Determine the [x, y] coordinate at the center of the cell enclosing the given text.  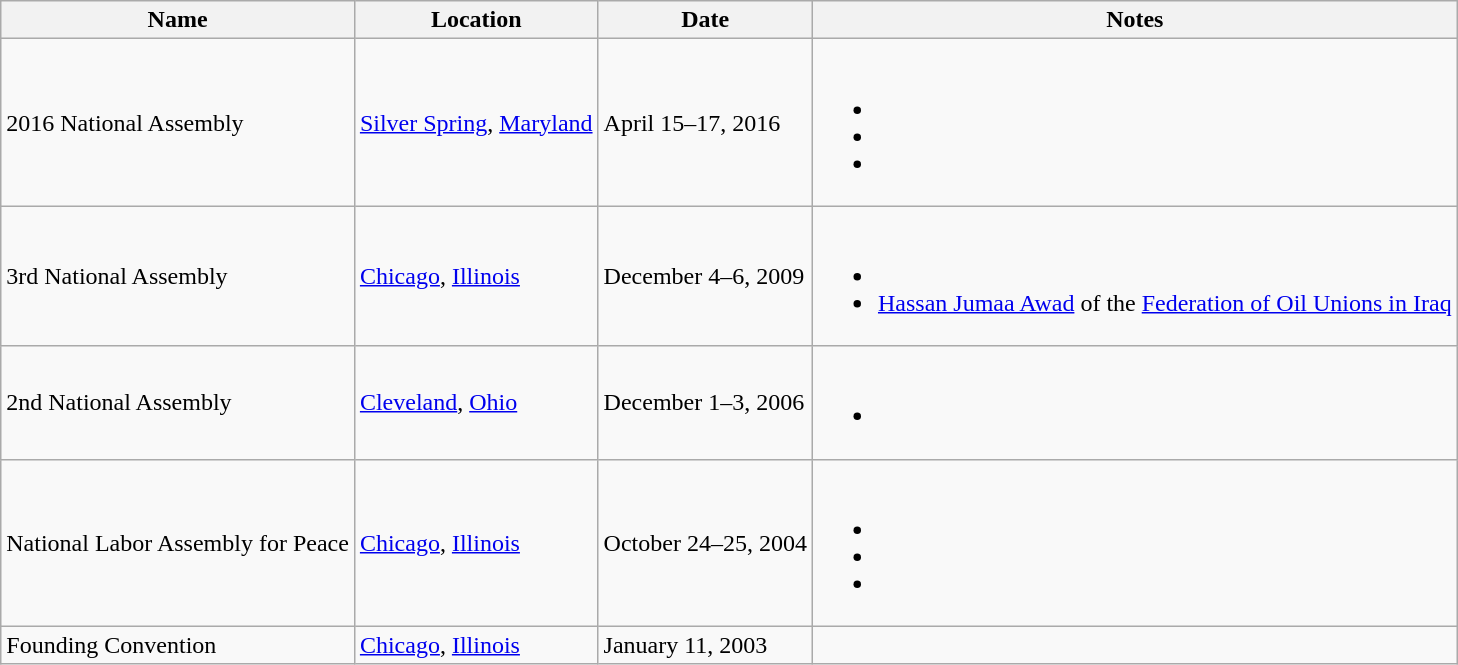
Date [705, 20]
Location [476, 20]
3rd National Assembly [178, 276]
Founding Convention [178, 645]
December 4–6, 2009 [705, 276]
October 24–25, 2004 [705, 542]
Notes [1134, 20]
Name [178, 20]
Silver Spring, Maryland [476, 122]
2nd National Assembly [178, 402]
2016 National Assembly [178, 122]
January 11, 2003 [705, 645]
Hassan Jumaa Awad of the Federation of Oil Unions in Iraq [1134, 276]
April 15–17, 2016 [705, 122]
National Labor Assembly for Peace [178, 542]
December 1–3, 2006 [705, 402]
Cleveland, Ohio [476, 402]
